Provide the [x, y] coordinate of the cell's center where the given text is located.  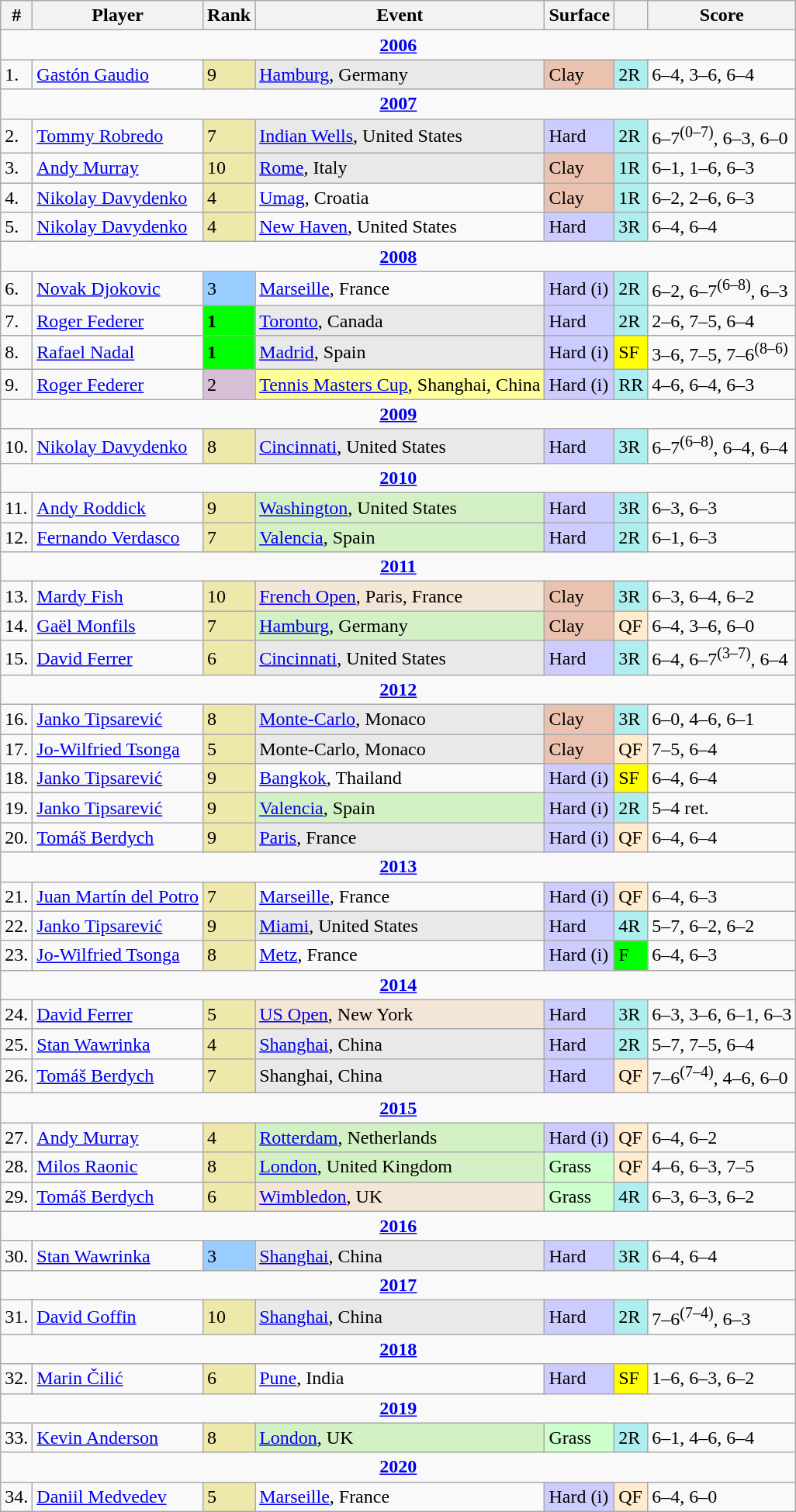
2012 [399, 690]
Bangkok, Thailand [400, 778]
Umag, Croatia [400, 198]
21. [17, 896]
24. [17, 1014]
David Goffin [118, 1317]
7–6(7–4), 4–6, 6–0 [722, 1076]
6–4, 6–0 [722, 1496]
2019 [399, 1408]
6–3, 6–3, 6–2 [722, 1196]
2018 [399, 1349]
Gaël Monfils [118, 626]
Rome, Italy [400, 168]
5. [17, 227]
Tennis Masters Cup, Shanghai, China [400, 385]
33. [17, 1438]
13. [17, 596]
10. [17, 447]
Paris, France [400, 837]
2016 [399, 1226]
2–6, 7–5, 6–4 [722, 320]
Daniil Medvedev [118, 1496]
2013 [399, 867]
# [17, 16]
5–7, 7–5, 6–4 [722, 1044]
Rafael Nadal [118, 352]
34. [17, 1496]
4–6, 6–4, 6–3 [722, 385]
Wimbledon, UK [400, 1196]
Metz, France [400, 955]
7. [17, 320]
17. [17, 749]
US Open, New York [400, 1014]
15. [17, 658]
23. [17, 955]
11. [17, 508]
Andy Roddick [118, 508]
6–2, 2–6, 6–3 [722, 198]
Toronto, Canada [400, 320]
27. [17, 1137]
Rank [230, 16]
6–7(6–8), 6–4, 6–4 [722, 447]
2006 [399, 45]
9. [17, 385]
Novak Djokovic [118, 288]
Pune, India [400, 1379]
3. [17, 168]
Score [722, 16]
6–3, 6–4, 6–2 [722, 596]
2008 [399, 257]
6. [17, 288]
29. [17, 1196]
3–6, 7–5, 7–6(8–6) [722, 352]
2020 [399, 1467]
Juan Martín del Potro [118, 896]
Rotterdam, Netherlands [400, 1137]
18. [17, 778]
8. [17, 352]
1. [17, 74]
7–6(7–4), 6–3 [722, 1317]
Gastón Gaudio [118, 74]
6–3, 6–3 [722, 508]
Miami, United States [400, 926]
32. [17, 1379]
2 [230, 385]
2017 [399, 1285]
2009 [399, 414]
London, UK [400, 1438]
16. [17, 720]
New Haven, United States [400, 227]
12. [17, 537]
Fernando Verdasco [118, 537]
6–7(0–7), 6–3, 6–0 [722, 136]
6–4, 3–6, 6–0 [722, 626]
1–6, 6–3, 6–2 [722, 1379]
Event [400, 16]
Indian Wells, United States [400, 136]
2014 [399, 985]
22. [17, 926]
26. [17, 1076]
London, United Kingdom [400, 1167]
6–1, 6–3 [722, 537]
2007 [399, 104]
Washington, United States [400, 508]
14. [17, 626]
Player [118, 16]
6–1, 4–6, 6–4 [722, 1438]
20. [17, 837]
25. [17, 1044]
Madrid, Spain [400, 352]
Kevin Anderson [118, 1438]
4. [17, 198]
RR [632, 385]
6–4, 3–6, 6–4 [722, 74]
6–4, 6–2 [722, 1137]
4–6, 6–3, 7–5 [722, 1167]
5–4 ret. [722, 808]
19. [17, 808]
6–0, 4–6, 6–1 [722, 720]
2. [17, 136]
7–5, 6–4 [722, 749]
31. [17, 1317]
5–7, 6–2, 6–2 [722, 926]
Milos Raonic [118, 1167]
2015 [399, 1108]
Marin Čilić [118, 1379]
Surface [580, 16]
Tommy Robredo [118, 136]
6–2, 6–7(6–8), 6–3 [722, 288]
French Open, Paris, France [400, 596]
2011 [399, 567]
6–3, 3–6, 6–1, 6–3 [722, 1014]
30. [17, 1255]
28. [17, 1167]
F [632, 955]
2010 [399, 478]
Mardy Fish [118, 596]
6–4, 6–7(3–7), 6–4 [722, 658]
6–1, 1–6, 6–3 [722, 168]
